Locate the cell with the specified text and output its [x, y] center coordinate. 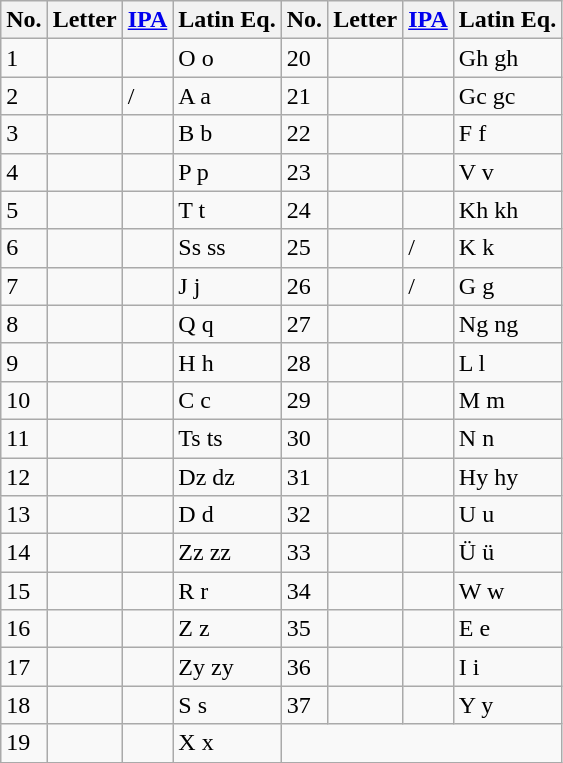
Zy zy [227, 667]
24 [304, 210]
10 [24, 400]
Ts ts [227, 438]
I i [507, 667]
U u [507, 515]
C c [227, 400]
H h [227, 362]
S s [227, 705]
J j [227, 286]
P p [227, 172]
26 [304, 286]
Zz zz [227, 553]
M m [507, 400]
1 [24, 58]
28 [304, 362]
Q q [227, 324]
15 [24, 591]
18 [24, 705]
37 [304, 705]
19 [24, 743]
A a [227, 96]
G g [507, 286]
23 [304, 172]
7 [24, 286]
11 [24, 438]
34 [304, 591]
4 [24, 172]
Ss ss [227, 248]
27 [304, 324]
20 [304, 58]
33 [304, 553]
N n [507, 438]
22 [304, 134]
2 [24, 96]
14 [24, 553]
K k [507, 248]
21 [304, 96]
25 [304, 248]
Hy hy [507, 477]
12 [24, 477]
3 [24, 134]
V v [507, 172]
Z z [227, 629]
E e [507, 629]
T t [227, 210]
Gc gc [507, 96]
X x [227, 743]
16 [24, 629]
W w [507, 591]
R r [227, 591]
36 [304, 667]
Kh kh [507, 210]
35 [304, 629]
30 [304, 438]
F f [507, 134]
31 [304, 477]
Ü ü [507, 553]
6 [24, 248]
Dz dz [227, 477]
Y y [507, 705]
B b [227, 134]
17 [24, 667]
8 [24, 324]
9 [24, 362]
D d [227, 515]
Gh gh [507, 58]
32 [304, 515]
29 [304, 400]
L l [507, 362]
O o [227, 58]
13 [24, 515]
Ng ng [507, 324]
5 [24, 210]
